For the text-containing cell, return its midpoint in [x, y] coordinate format. 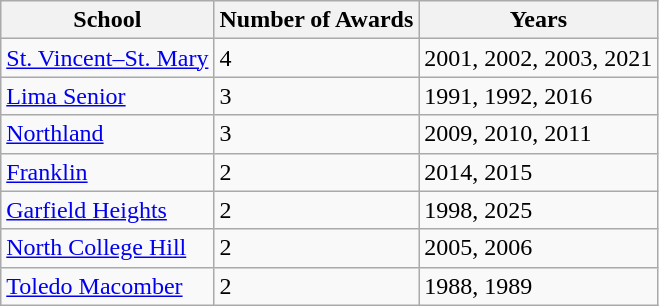
2001, 2002, 2003, 2021 [538, 58]
2009, 2010, 2011 [538, 134]
Toledo Macomber [108, 286]
Garfield Heights [108, 210]
1998, 2025 [538, 210]
1988, 1989 [538, 286]
School [108, 20]
Franklin [108, 172]
4 [316, 58]
2014, 2015 [538, 172]
Lima Senior [108, 96]
1991, 1992, 2016 [538, 96]
Northland [108, 134]
2005, 2006 [538, 248]
Number of Awards [316, 20]
St. Vincent–St. Mary [108, 58]
North College Hill [108, 248]
Years [538, 20]
